Detect which cell encompasses the target text, then output its [X, Y] center coordinate. 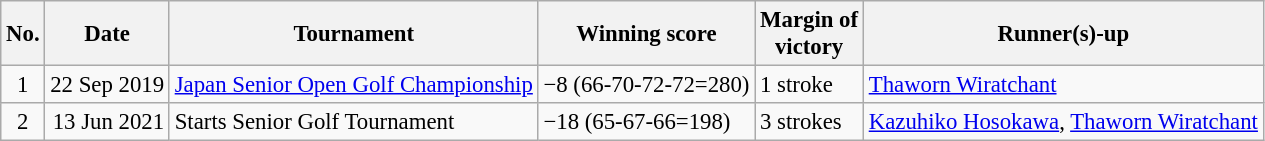
Tournament [354, 34]
No. [23, 34]
−18 (65-67-66=198) [646, 122]
3 strokes [810, 122]
Margin ofvictory [810, 34]
Kazuhiko Hosokawa, Thaworn Wiratchant [1063, 122]
13 Jun 2021 [107, 122]
1 stroke [810, 85]
Winning score [646, 34]
22 Sep 2019 [107, 85]
2 [23, 122]
Runner(s)-up [1063, 34]
Japan Senior Open Golf Championship [354, 85]
−8 (66-70-72-72=280) [646, 85]
1 [23, 85]
Thaworn Wiratchant [1063, 85]
Starts Senior Golf Tournament [354, 122]
Date [107, 34]
